From the cell containing the given text, extract its center point as (x, y) coordinate. 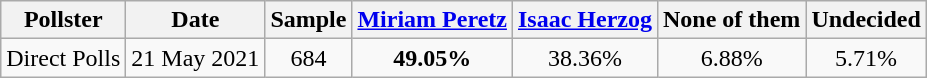
6.88% (731, 58)
None of them (731, 20)
Date (196, 20)
Undecided (866, 20)
684 (308, 58)
Isaac Herzog (584, 20)
Pollster (64, 20)
Sample (308, 20)
38.36% (584, 58)
Direct Polls (64, 58)
21 May 2021 (196, 58)
5.71% (866, 58)
49.05% (432, 58)
Miriam Peretz (432, 20)
